Return the [X, Y] coordinate for the center point of the cell that contains the specified text.  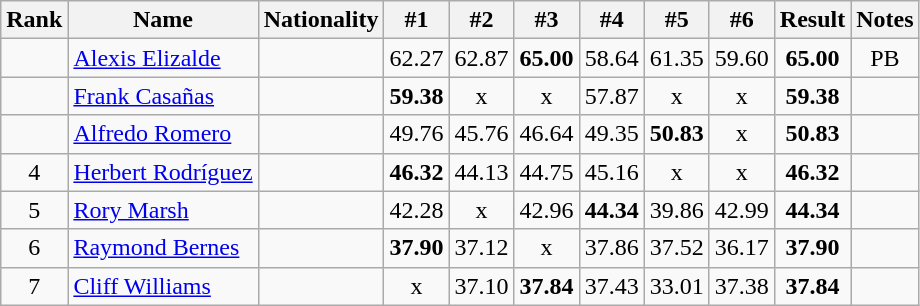
7 [34, 286]
5 [34, 210]
Raymond Bernes [163, 248]
Notes [885, 20]
45.76 [482, 134]
58.64 [612, 58]
42.28 [416, 210]
Rory Marsh [163, 210]
#6 [742, 20]
59.60 [742, 58]
37.43 [612, 286]
6 [34, 248]
57.87 [612, 96]
#5 [676, 20]
37.52 [676, 248]
42.96 [546, 210]
#2 [482, 20]
62.27 [416, 58]
#3 [546, 20]
36.17 [742, 248]
Cliff Williams [163, 286]
42.99 [742, 210]
Alexis Elizalde [163, 58]
46.64 [546, 134]
4 [34, 172]
61.35 [676, 58]
37.12 [482, 248]
33.01 [676, 286]
PB [885, 58]
Result [812, 20]
Nationality [321, 20]
45.16 [612, 172]
Herbert Rodríguez [163, 172]
37.38 [742, 286]
49.76 [416, 134]
39.86 [676, 210]
44.13 [482, 172]
#1 [416, 20]
Alfredo Romero [163, 134]
37.86 [612, 248]
#4 [612, 20]
Frank Casañas [163, 96]
37.10 [482, 286]
Name [163, 20]
44.75 [546, 172]
49.35 [612, 134]
Rank [34, 20]
62.87 [482, 58]
